Output the [X, Y] coordinate of the center of the cell containing the given text.  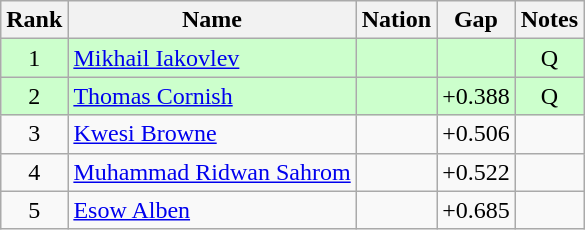
Mikhail Iakovlev [212, 58]
4 [34, 172]
Rank [34, 20]
+0.522 [476, 172]
Kwesi Browne [212, 134]
Notes [549, 20]
Esow Alben [212, 210]
5 [34, 210]
Thomas Cornish [212, 96]
Muhammad Ridwan Sahrom [212, 172]
3 [34, 134]
Gap [476, 20]
Nation [396, 20]
Name [212, 20]
2 [34, 96]
1 [34, 58]
+0.506 [476, 134]
+0.685 [476, 210]
+0.388 [476, 96]
